Detect which cell encompasses the target text, then output its [x, y] center coordinate. 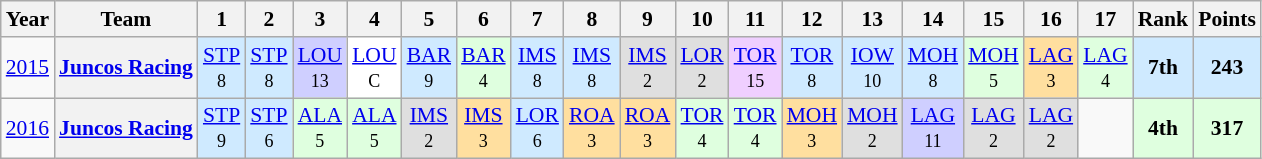
13 [872, 19]
6 [484, 19]
15 [994, 19]
MOH2 [872, 128]
IMS3 [484, 128]
LOR6 [538, 128]
11 [756, 19]
16 [1051, 19]
IOW10 [872, 68]
8 [592, 19]
Team [126, 19]
243 [1227, 68]
Points [1227, 19]
317 [1227, 128]
LOU13 [320, 68]
MOH5 [994, 68]
10 [702, 19]
5 [430, 19]
STP6 [268, 128]
LOR2 [702, 68]
2015 [28, 68]
TOR15 [756, 68]
3 [320, 19]
STP9 [222, 128]
7 [538, 19]
9 [648, 19]
MOH8 [934, 68]
14 [934, 19]
17 [1105, 19]
BAR9 [430, 68]
LOUC [374, 68]
LAG4 [1105, 68]
12 [812, 19]
BAR4 [484, 68]
4 [374, 19]
4th [1164, 128]
7th [1164, 68]
2 [268, 19]
2016 [28, 128]
LAG3 [1051, 68]
Year [28, 19]
LAG11 [934, 128]
Rank [1164, 19]
1 [222, 19]
MOH3 [812, 128]
TOR8 [812, 68]
